Pinpoint the cell where the given text exists, returning its [X, Y] midpoint coordinate. 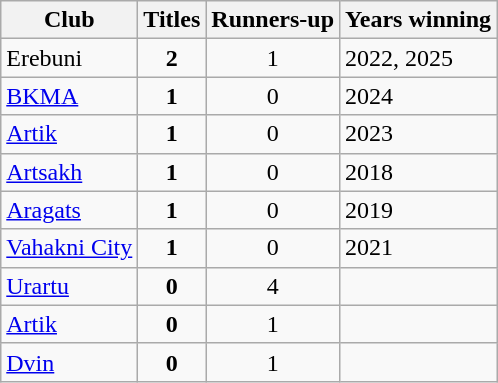
2022, 2025 [418, 58]
Vahakni City [70, 248]
2021 [418, 248]
2018 [418, 172]
Aragats [70, 210]
Runners-up [273, 20]
4 [273, 286]
Erebuni [70, 58]
Urartu [70, 286]
2019 [418, 210]
2 [172, 58]
Titles [172, 20]
Years winning [418, 20]
2024 [418, 96]
2023 [418, 134]
BKMA [70, 96]
Club [70, 20]
Dvin [70, 362]
Artsakh [70, 172]
